Scan for the cell matching the given text and deliver its (X, Y) coordinate at center. 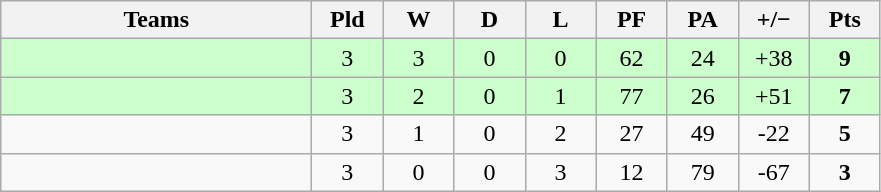
Teams (156, 20)
49 (702, 134)
-22 (774, 134)
7 (844, 96)
-67 (774, 172)
+51 (774, 96)
9 (844, 58)
PF (632, 20)
+38 (774, 58)
PA (702, 20)
Pld (348, 20)
26 (702, 96)
79 (702, 172)
27 (632, 134)
W (418, 20)
62 (632, 58)
+/− (774, 20)
12 (632, 172)
77 (632, 96)
D (490, 20)
L (560, 20)
5 (844, 134)
Pts (844, 20)
24 (702, 58)
